Search for the cell housing the specified text and yield its (X, Y) center coordinate. 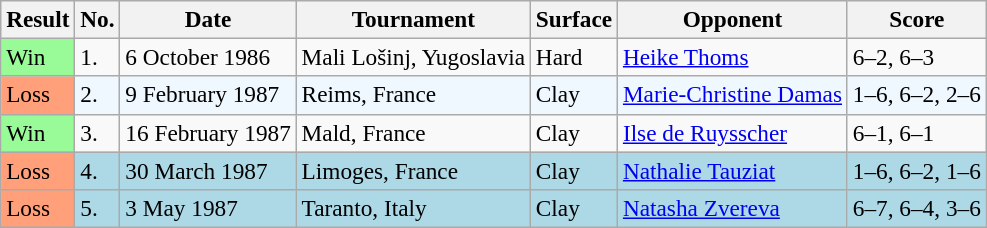
Date (208, 19)
Reims, France (413, 95)
Heike Thoms (733, 57)
30 March 1987 (208, 170)
6 October 1986 (208, 57)
Limoges, France (413, 170)
6–7, 6–4, 3–6 (916, 208)
1. (98, 57)
4. (98, 170)
5. (98, 208)
No. (98, 19)
Mali Lošinj, Yugoslavia (413, 57)
3. (98, 133)
3 May 1987 (208, 208)
9 February 1987 (208, 95)
6–1, 6–1 (916, 133)
Tournament (413, 19)
Taranto, Italy (413, 208)
1–6, 6–2, 2–6 (916, 95)
Nathalie Tauziat (733, 170)
Score (916, 19)
Opponent (733, 19)
16 February 1987 (208, 133)
Result (38, 19)
2. (98, 95)
Mald, France (413, 133)
1–6, 6–2, 1–6 (916, 170)
6–2, 6–3 (916, 57)
Natasha Zvereva (733, 208)
Marie-Christine Damas (733, 95)
Hard (574, 57)
Surface (574, 19)
Ilse de Ruysscher (733, 133)
